Pinpoint the cell where the given text exists, returning its [X, Y] midpoint coordinate. 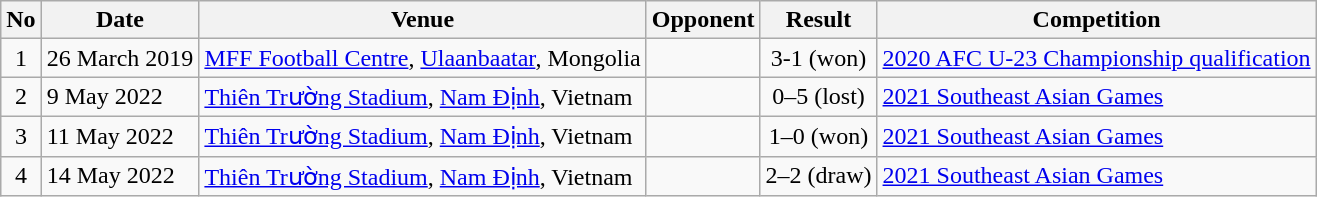
Result [818, 20]
11 May 2022 [120, 136]
MFF Football Centre, Ulaanbaatar, Mongolia [422, 58]
26 March 2019 [120, 58]
No [21, 20]
9 May 2022 [120, 97]
3 [21, 136]
2020 AFC U-23 Championship qualification [1096, 58]
3-1 (won) [818, 58]
1–0 (won) [818, 136]
Competition [1096, 20]
Opponent [703, 20]
Venue [422, 20]
2–2 (draw) [818, 176]
Date [120, 20]
2 [21, 97]
4 [21, 176]
14 May 2022 [120, 176]
0–5 (lost) [818, 97]
1 [21, 58]
